For the text-containing cell, return its midpoint in (x, y) coordinate format. 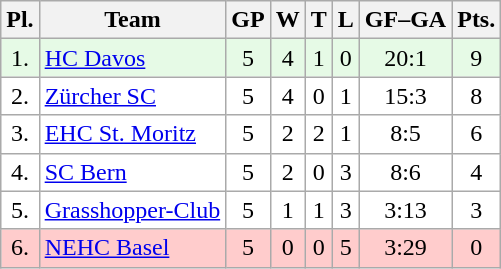
3:29 (405, 248)
Pts. (476, 20)
L (346, 20)
W (288, 20)
Team (132, 20)
4. (20, 172)
1. (20, 58)
3. (20, 134)
8:5 (405, 134)
Pl. (20, 20)
HC Davos (132, 58)
GF–GA (405, 20)
GP (248, 20)
Zürcher SC (132, 96)
8:6 (405, 172)
EHC St. Moritz (132, 134)
5. (20, 210)
Grasshopper-Club (132, 210)
2. (20, 96)
SC Bern (132, 172)
3:13 (405, 210)
T (318, 20)
6 (476, 134)
9 (476, 58)
NEHC Basel (132, 248)
20:1 (405, 58)
8 (476, 96)
15:3 (405, 96)
6. (20, 248)
